Return (X, Y) of the center of cell containing provided text 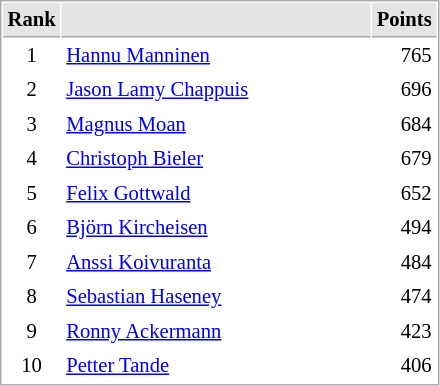
684 (404, 124)
8 (32, 296)
484 (404, 262)
Anssi Koivuranta (216, 262)
696 (404, 90)
423 (404, 332)
494 (404, 228)
Sebastian Haseney (216, 296)
1 (32, 56)
3 (32, 124)
5 (32, 194)
474 (404, 296)
9 (32, 332)
Magnus Moan (216, 124)
2 (32, 90)
Ronny Ackermann (216, 332)
10 (32, 366)
Points (404, 20)
Jason Lamy Chappuis (216, 90)
679 (404, 158)
Petter Tande (216, 366)
Christoph Bieler (216, 158)
4 (32, 158)
Felix Gottwald (216, 194)
7 (32, 262)
765 (404, 56)
406 (404, 366)
Rank (32, 20)
6 (32, 228)
652 (404, 194)
Björn Kircheisen (216, 228)
Hannu Manninen (216, 56)
